Identify which cell holds the provided text, then report its [X, Y] central coordinate. 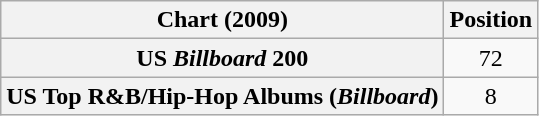
72 [491, 58]
Position [491, 20]
US Top R&B/Hip-Hop Albums (Billboard) [222, 96]
Chart (2009) [222, 20]
US Billboard 200 [222, 58]
8 [491, 96]
